Find where the given text appears and provide that cell's center as (x, y) coordinate. 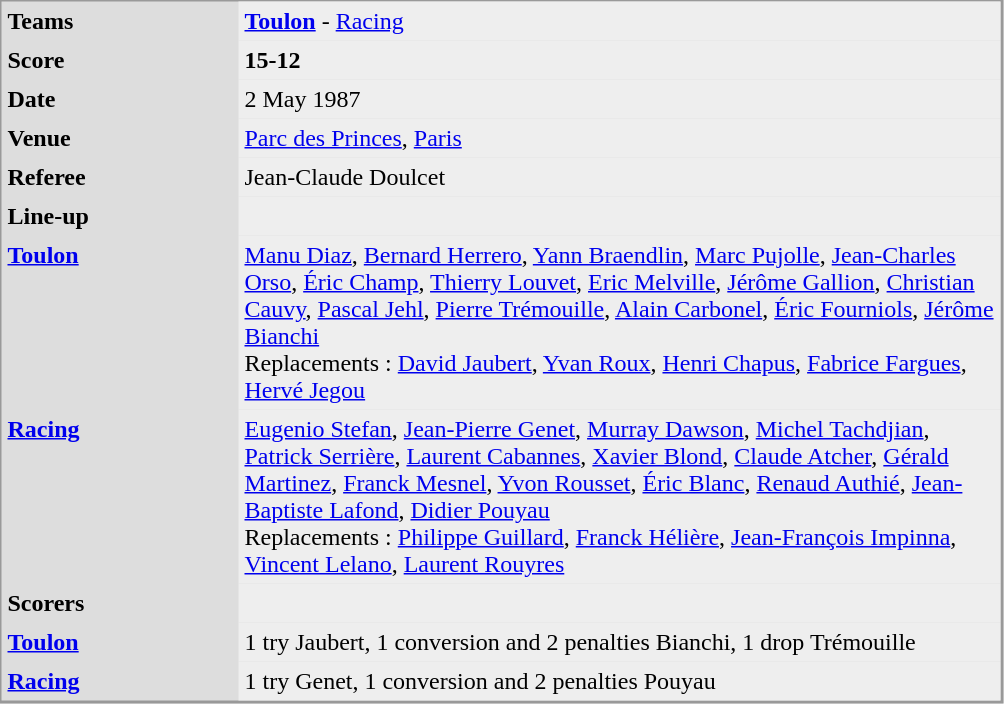
Referee (120, 178)
15-12 (619, 60)
Venue (120, 138)
Line-up (120, 216)
Scorers (120, 604)
1 try Genet, 1 conversion and 2 penalties Pouyau (619, 682)
Score (120, 60)
Toulon - Racing (619, 22)
Teams (120, 22)
Date (120, 100)
1 try Jaubert, 1 conversion and 2 penalties Bianchi, 1 drop Trémouille (619, 642)
2 May 1987 (619, 100)
Parc des Princes, Paris (619, 138)
Jean-Claude Doulcet (619, 178)
